For the text-containing cell, return its midpoint in (X, Y) coordinate format. 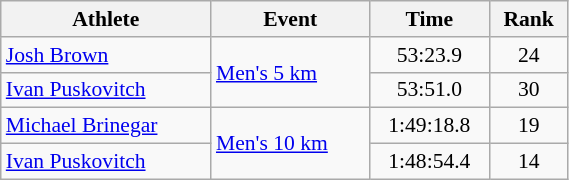
1:48:54.4 (429, 162)
Josh Brown (106, 55)
53:51.0 (429, 90)
1:49:18.8 (429, 126)
Event (290, 19)
Men's 10 km (290, 144)
Athlete (106, 19)
53:23.9 (429, 55)
Time (429, 19)
19 (528, 126)
24 (528, 55)
Men's 5 km (290, 72)
30 (528, 90)
Michael Brinegar (106, 126)
Rank (528, 19)
14 (528, 162)
